Search for the cell housing the specified text and yield its [x, y] center coordinate. 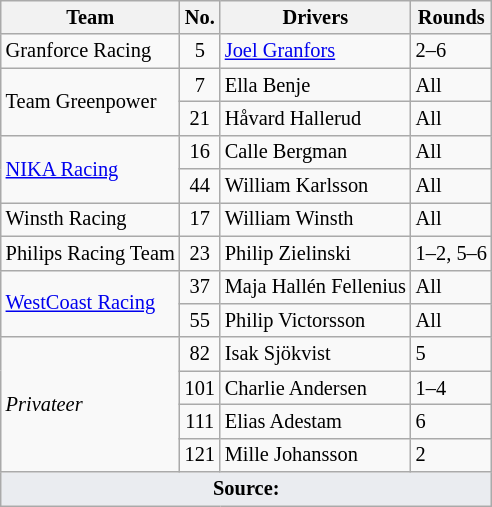
1–4 [452, 388]
WestCoast Racing [90, 304]
William Karlsson [316, 186]
Team [90, 17]
William Winsth [316, 219]
1–2, 5–6 [452, 253]
Source: [246, 489]
Philip Zielinski [316, 253]
16 [200, 152]
Isak Sjökvist [316, 354]
82 [200, 354]
Elias Adestam [316, 421]
2 [452, 455]
21 [200, 118]
7 [200, 85]
Winsth Racing [90, 219]
Calle Bergman [316, 152]
2–6 [452, 51]
Rounds [452, 17]
Philip Victorsson [316, 320]
Ella Benje [316, 85]
Joel Granfors [316, 51]
Philips Racing Team [90, 253]
6 [452, 421]
Håvard Hallerud [316, 118]
111 [200, 421]
NIKA Racing [90, 168]
17 [200, 219]
Privateer [90, 404]
44 [200, 186]
Drivers [316, 17]
55 [200, 320]
37 [200, 287]
No. [200, 17]
Maja Hallén Fellenius [316, 287]
121 [200, 455]
Mille Johansson [316, 455]
Granforce Racing [90, 51]
Team Greenpower [90, 102]
101 [200, 388]
23 [200, 253]
Charlie Andersen [316, 388]
